Provide the (x, y) coordinate of the cell's center where the given text is located.  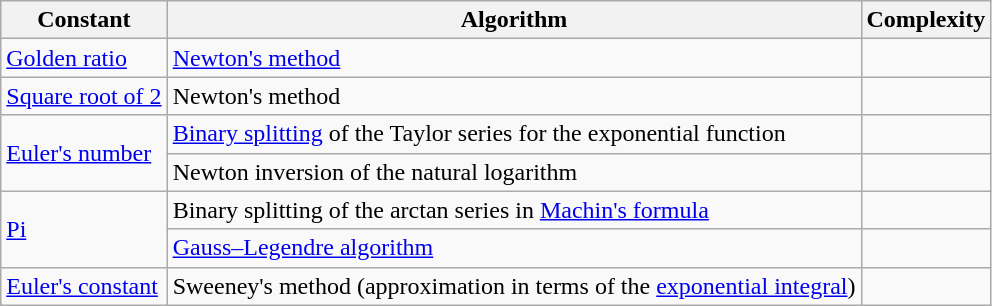
Constant (84, 20)
Gauss–Legendre algorithm (514, 248)
Algorithm (514, 20)
Pi (84, 229)
Euler's constant (84, 286)
Sweeney's method (approximation in terms of the exponential integral) (514, 286)
Newton inversion of the natural logarithm (514, 172)
Complexity (926, 20)
Square root of 2 (84, 96)
Binary splitting of the Taylor series for the exponential function (514, 134)
Golden ratio (84, 58)
Binary splitting of the arctan series in Machin's formula (514, 210)
Euler's number (84, 153)
